Scan for the cell matching the given text and deliver its (X, Y) coordinate at center. 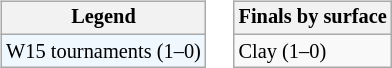
Legend (103, 18)
Finals by surface (313, 18)
Clay (1–0) (313, 51)
W15 tournaments (1–0) (103, 51)
